For the text-containing cell, return its midpoint in [x, y] coordinate format. 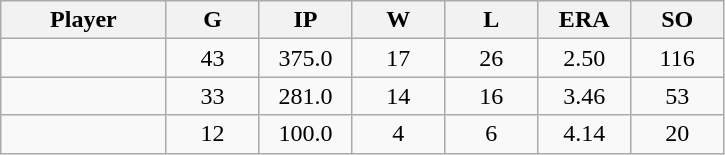
116 [678, 58]
281.0 [306, 96]
SO [678, 20]
G [212, 20]
375.0 [306, 58]
IP [306, 20]
4.14 [584, 134]
3.46 [584, 96]
ERA [584, 20]
W [398, 20]
43 [212, 58]
53 [678, 96]
2.50 [584, 58]
12 [212, 134]
17 [398, 58]
33 [212, 96]
100.0 [306, 134]
14 [398, 96]
6 [492, 134]
Player [84, 20]
20 [678, 134]
L [492, 20]
16 [492, 96]
4 [398, 134]
26 [492, 58]
